Search for the cell housing the specified text and yield its [x, y] center coordinate. 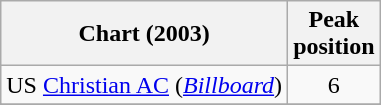
US Christian AC (Billboard) [144, 85]
Chart (2003) [144, 34]
6 [334, 85]
Peak position [334, 34]
